Detect which cell encompasses the target text, then output its (X, Y) center coordinate. 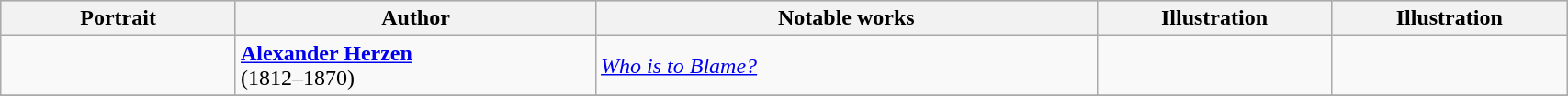
Notable works (847, 18)
Who is to Blame? (847, 66)
Author (415, 18)
Portrait (118, 18)
Alexander Herzen(1812–1870) (415, 66)
